Pinpoint the cell where the given text exists, returning its (X, Y) midpoint coordinate. 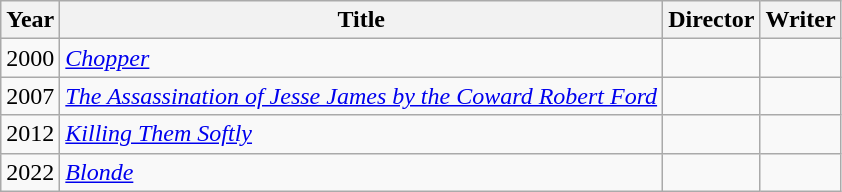
Title (362, 20)
Blonde (362, 172)
2022 (30, 172)
Killing Them Softly (362, 134)
2007 (30, 96)
Director (712, 20)
Chopper (362, 58)
Writer (800, 20)
2000 (30, 58)
The Assassination of Jesse James by the Coward Robert Ford (362, 96)
2012 (30, 134)
Year (30, 20)
